Pinpoint the cell where the given text exists, returning its [X, Y] midpoint coordinate. 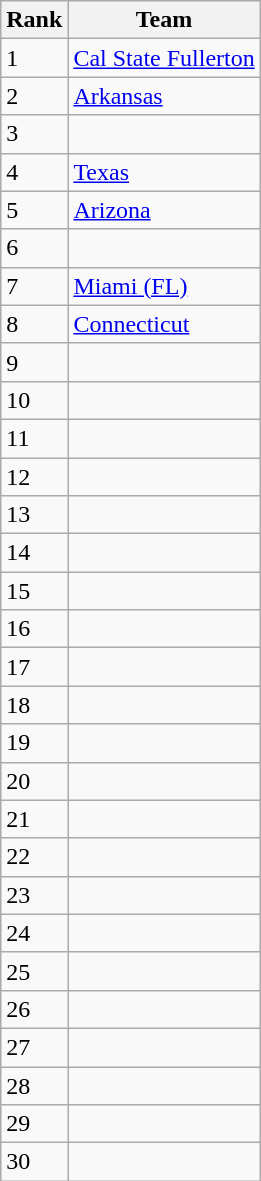
Miami (FL) [164, 286]
22 [34, 857]
2 [34, 96]
24 [34, 933]
3 [34, 134]
18 [34, 705]
12 [34, 477]
21 [34, 819]
Arkansas [164, 96]
27 [34, 1047]
23 [34, 895]
4 [34, 172]
Cal State Fullerton [164, 58]
19 [34, 743]
9 [34, 362]
25 [34, 971]
7 [34, 286]
Arizona [164, 210]
16 [34, 629]
26 [34, 1009]
13 [34, 515]
15 [34, 591]
8 [34, 324]
5 [34, 210]
Rank [34, 20]
1 [34, 58]
20 [34, 781]
11 [34, 438]
10 [34, 400]
Connecticut [164, 324]
29 [34, 1124]
30 [34, 1162]
Team [164, 20]
Texas [164, 172]
17 [34, 667]
14 [34, 553]
28 [34, 1085]
6 [34, 248]
